Locate the cell with the specified text and output its (x, y) center coordinate. 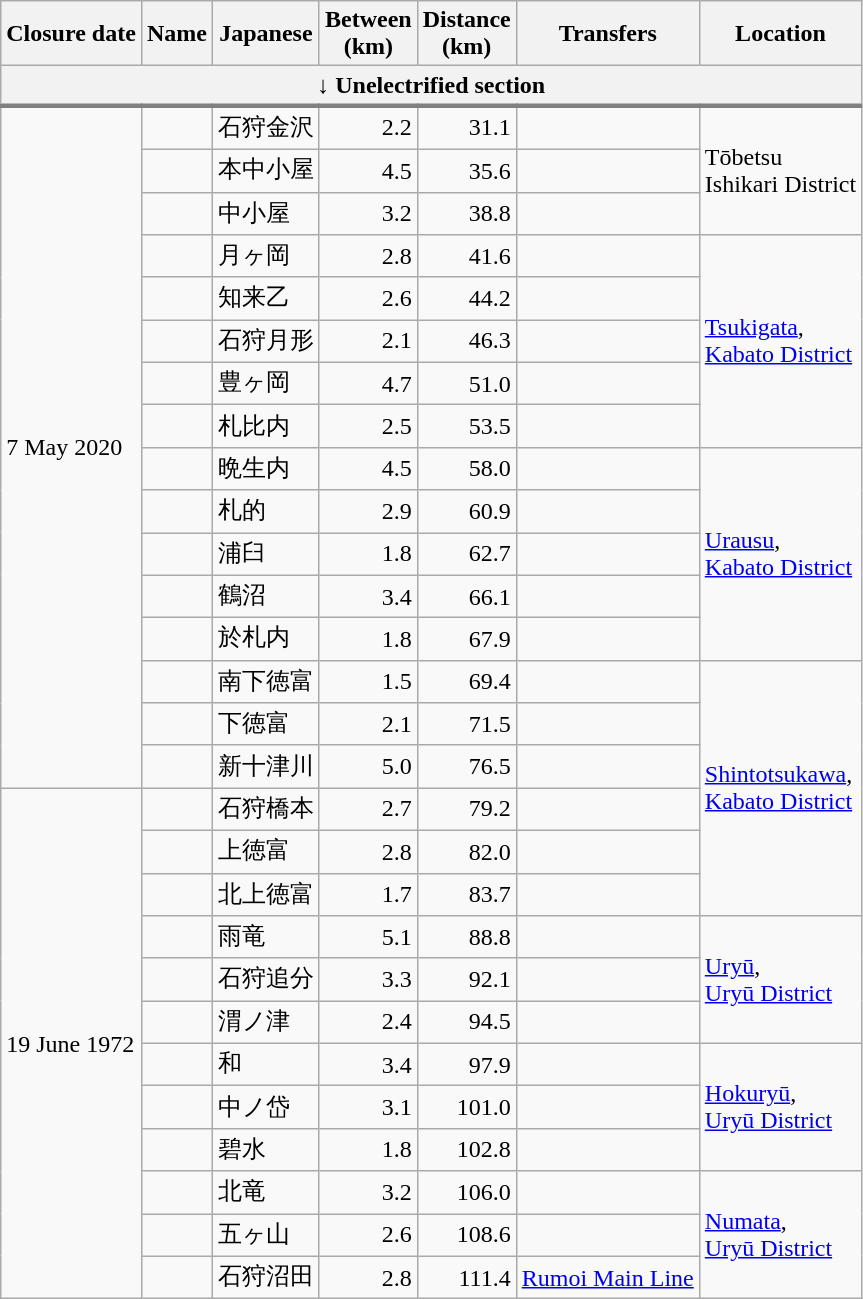
3.3 (368, 980)
38.8 (466, 214)
Transfers (608, 34)
76.5 (466, 766)
Location (780, 34)
知来乙 (266, 298)
Name (176, 34)
碧水 (266, 1150)
79.2 (466, 810)
106.0 (466, 1192)
62.7 (466, 554)
五ヶ山 (266, 1236)
Tsukigata,Kabato District (780, 342)
Hokuryū,Uryū District (780, 1107)
1.5 (368, 682)
97.9 (466, 1064)
82.0 (466, 852)
和 (266, 1064)
83.7 (466, 894)
南下徳富 (266, 682)
94.5 (466, 1022)
19 June 1972 (72, 1044)
44.2 (466, 298)
Numata,Uryū District (780, 1235)
41.6 (466, 256)
4.7 (368, 384)
58.0 (466, 468)
札比内 (266, 426)
Distance(km) (466, 34)
下徳富 (266, 724)
石狩月形 (266, 342)
71.5 (466, 724)
渭ノ津 (266, 1022)
TōbetsuIshikari District (780, 170)
2.7 (368, 810)
Uryū,Uryū District (780, 980)
中小屋 (266, 214)
35.6 (466, 170)
5.0 (368, 766)
51.0 (466, 384)
2.2 (368, 127)
Shintotsukawa,Kabato District (780, 788)
上徳富 (266, 852)
2.4 (368, 1022)
31.1 (466, 127)
5.1 (368, 938)
3.1 (368, 1108)
豊ヶ岡 (266, 384)
Closure date (72, 34)
北上徳富 (266, 894)
石狩追分 (266, 980)
92.1 (466, 980)
石狩橋本 (266, 810)
Rumoi Main Line (608, 1278)
60.9 (466, 512)
北竜 (266, 1192)
↓ Unelectrified section (432, 86)
102.8 (466, 1150)
2.5 (368, 426)
7 May 2020 (72, 446)
101.0 (466, 1108)
53.5 (466, 426)
新十津川 (266, 766)
鶴沼 (266, 596)
67.9 (466, 640)
月ヶ岡 (266, 256)
中ノ岱 (266, 1108)
Between(km) (368, 34)
Urausu,Kabato District (780, 554)
108.6 (466, 1236)
石狩沼田 (266, 1278)
2.9 (368, 512)
札的 (266, 512)
88.8 (466, 938)
晩生内 (266, 468)
69.4 (466, 682)
1.7 (368, 894)
46.3 (466, 342)
雨竜 (266, 938)
浦臼 (266, 554)
111.4 (466, 1278)
本中小屋 (266, 170)
Japanese (266, 34)
於札内 (266, 640)
石狩金沢 (266, 127)
66.1 (466, 596)
